Output the (X, Y) coordinate of the center of the cell containing the given text.  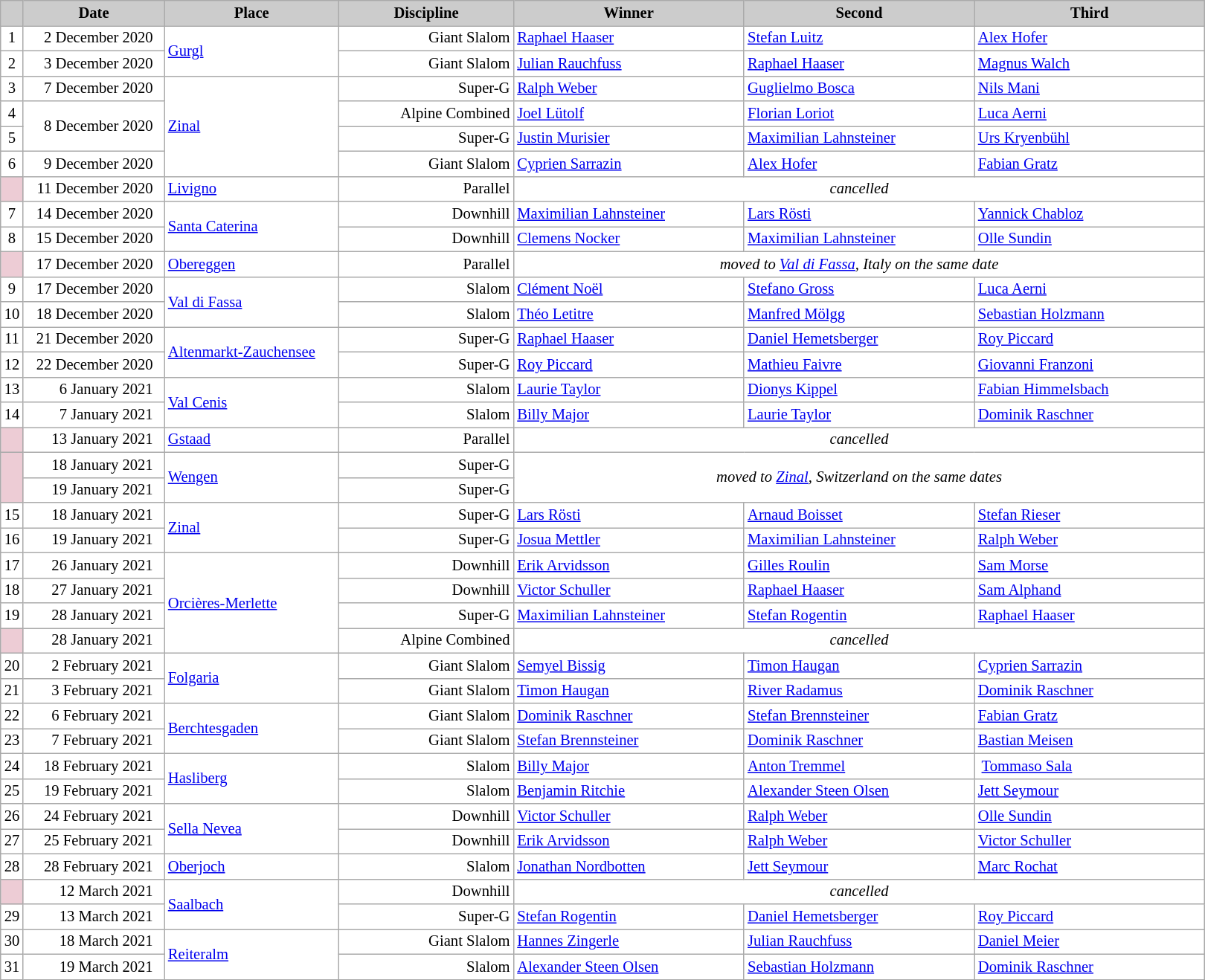
23 (12, 741)
Date (94, 13)
Discipline (427, 13)
Saalbach (251, 904)
Sam Morse (1090, 565)
Marc Rochat (1090, 866)
Semyel Bissig (629, 665)
Reiteralm (251, 954)
11 (12, 339)
26 January 2021 (94, 565)
12 (12, 364)
13 January 2021 (94, 439)
Jonathan Nordbotten (629, 866)
Bastian Meisen (1090, 741)
7 January 2021 (94, 414)
moved to Zinal, Switzerland on the same dates (858, 477)
18 (12, 590)
Sella Nevea (251, 828)
20 (12, 665)
26 (12, 816)
3 December 2020 (94, 63)
Gilles Roulin (859, 565)
8 December 2020 (94, 126)
4 (12, 114)
Magnus Walch (1090, 63)
Sam Alphand (1090, 590)
18 December 2020 (94, 315)
28 (12, 866)
30 (12, 941)
21 (12, 691)
13 (12, 390)
19 (12, 615)
25 February 2021 (94, 841)
22 (12, 716)
14 December 2020 (94, 213)
Stefano Gross (859, 289)
6 February 2021 (94, 716)
Val Cenis (251, 402)
10 (12, 315)
Orcières-Merlette (251, 602)
Florian Loriot (859, 114)
Hasliberg (251, 778)
River Radamus (859, 691)
Arnaud Boisset (859, 515)
7 (12, 213)
Folgaria (251, 678)
15 (12, 515)
Gurgl (251, 51)
Third (1090, 13)
Hannes Zingerle (629, 941)
7 December 2020 (94, 88)
8 (12, 239)
14 (12, 414)
Val di Fassa (251, 302)
2 (12, 63)
Justin Murisier (629, 138)
Stefan Luitz (859, 38)
Stefan Rieser (1090, 515)
7 February 2021 (94, 741)
13 March 2021 (94, 917)
21 December 2020 (94, 339)
moved to Val di Fassa, Italy on the same date (858, 264)
18 March 2021 (94, 941)
24 February 2021 (94, 816)
Nils Mani (1090, 88)
Clément Noël (629, 289)
17 (12, 565)
Santa Caterina (251, 226)
Benjamin Ritchie (629, 791)
Berchtesgaden (251, 729)
Manfred Mölgg (859, 315)
Guglielmo Bosca (859, 88)
Place (251, 13)
28 February 2021 (94, 866)
16 (12, 540)
Tommaso Sala (1090, 766)
1 (12, 38)
Josua Mettler (629, 540)
Altenmarkt-Zauchensee (251, 352)
Giovanni Franzoni (1090, 364)
25 (12, 791)
Second (859, 13)
9 December 2020 (94, 164)
Yannick Chabloz (1090, 213)
19 February 2021 (94, 791)
12 March 2021 (94, 892)
Anton Tremmel (859, 766)
Joel Lütolf (629, 114)
27 (12, 841)
29 (12, 917)
6 (12, 164)
Mathieu Faivre (859, 364)
Urs Kryenbühl (1090, 138)
Fabian Himmelsbach (1090, 390)
24 (12, 766)
18 February 2021 (94, 766)
2 February 2021 (94, 665)
Livigno (251, 189)
Wengen (251, 477)
27 January 2021 (94, 590)
2 December 2020 (94, 38)
Oberjoch (251, 866)
3 February 2021 (94, 691)
3 (12, 88)
Théo Letitre (629, 315)
15 December 2020 (94, 239)
Daniel Meier (1090, 941)
22 December 2020 (94, 364)
19 March 2021 (94, 967)
6 January 2021 (94, 390)
Obereggen (251, 264)
Clemens Nocker (629, 239)
31 (12, 967)
5 (12, 138)
9 (12, 289)
Dionys Kippel (859, 390)
Gstaad (251, 439)
Winner (629, 13)
11 December 2020 (94, 189)
